For the text-containing cell, return its midpoint in (X, Y) coordinate format. 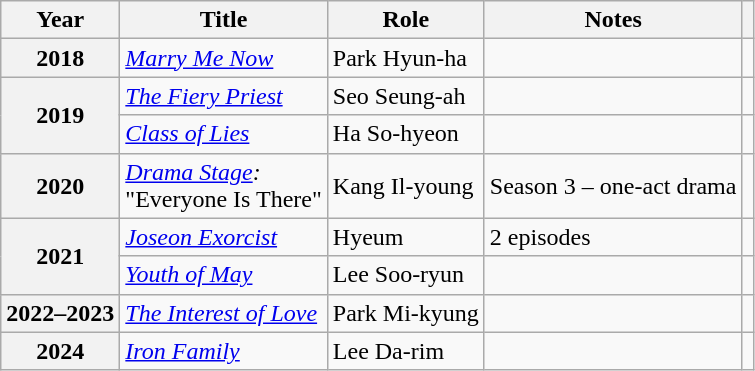
Lee Soo-ryun (406, 275)
Drama Stage:"Everyone Is There" (224, 186)
2 episodes (613, 237)
The Interest of Love (224, 313)
Youth of May (224, 275)
Seo Seung-ah (406, 96)
2024 (60, 351)
Park Mi-kyung (406, 313)
Lee Da-rim (406, 351)
The Fiery Priest (224, 96)
Class of Lies (224, 134)
Ha So-hyeon (406, 134)
Role (406, 20)
Hyeum (406, 237)
Park Hyun-ha (406, 58)
2018 (60, 58)
Joseon Exorcist (224, 237)
Kang Il-young (406, 186)
Title (224, 20)
Year (60, 20)
Marry Me Now (224, 58)
2021 (60, 256)
Season 3 – one-act drama (613, 186)
2022–2023 (60, 313)
2020 (60, 186)
Notes (613, 20)
Iron Family (224, 351)
2019 (60, 115)
